Return the [x, y] coordinate for the center point of the cell that contains the specified text.  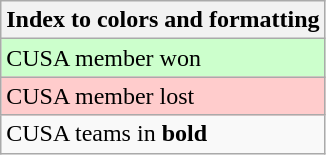
CUSA member won [163, 58]
CUSA member lost [163, 96]
Index to colors and formatting [163, 20]
CUSA teams in bold [163, 134]
